Return (x, y) of the center of cell containing provided text 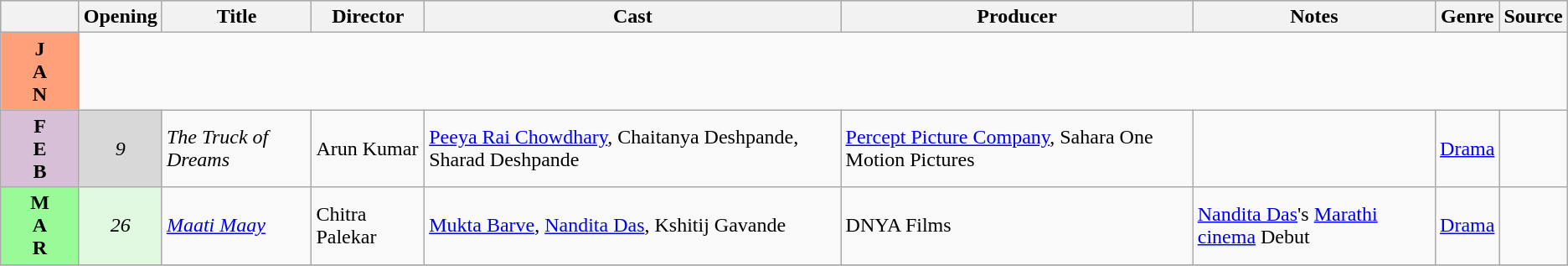
MAR (40, 226)
9 (121, 149)
26 (121, 226)
DNYA Films (1017, 226)
Mukta Barve, Nandita Das, Kshitij Gavande (633, 226)
Cast (633, 17)
FEB (40, 149)
Opening (121, 17)
Chitra Palekar (369, 226)
Source (1533, 17)
Nandita Das's Marathi cinema Debut (1313, 226)
Producer (1017, 17)
Maati Maay (236, 226)
Title (236, 17)
Director (369, 17)
JAN (40, 71)
Arun Kumar (369, 149)
Notes (1313, 17)
The Truck of Dreams (236, 149)
Percept Picture Company, Sahara One Motion Pictures (1017, 149)
Peeya Rai Chowdhary, Chaitanya Deshpande, Sharad Deshpande (633, 149)
Genre (1467, 17)
